Return the (X, Y) coordinate for the center point of the cell that contains the specified text.  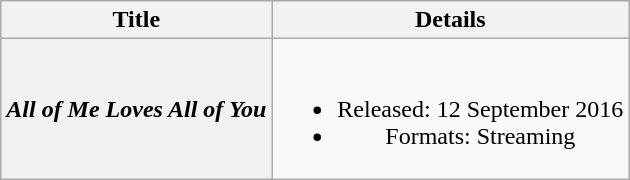
All of Me Loves All of You (136, 109)
Title (136, 20)
Released: 12 September 2016Formats: Streaming (450, 109)
Details (450, 20)
